Capture the cell that displays the provided text and extract its (X, Y) central coordinate. 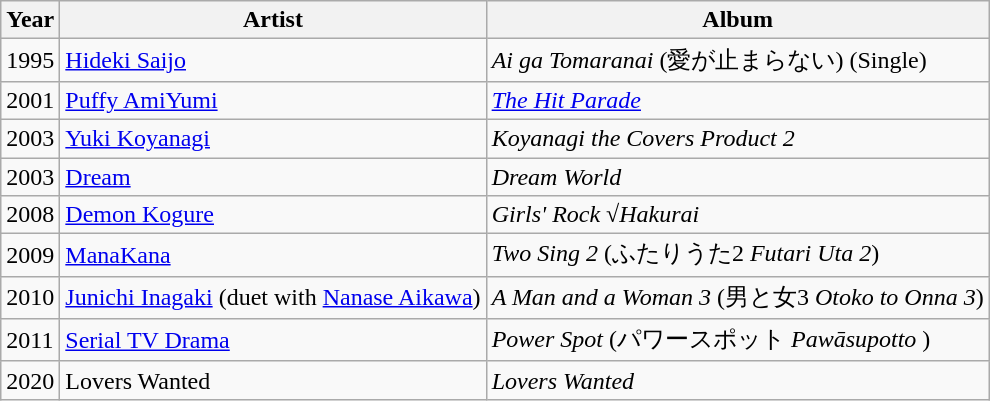
Dream World (738, 177)
Dream (273, 177)
2010 (30, 298)
Year (30, 20)
2009 (30, 256)
2008 (30, 215)
2020 (30, 380)
Yuki Koyanagi (273, 138)
Demon Kogure (273, 215)
Junichi Inagaki (duet with Nanase Aikawa) (273, 298)
2011 (30, 340)
Two Sing 2 (ふたりうた2 Futari Uta 2) (738, 256)
ManaKana (273, 256)
Koyanagi the Covers Product 2 (738, 138)
Ai ga Tomaranai (愛が止まらない) (Single) (738, 60)
Puffy AmiYumi (273, 100)
Artist (273, 20)
Serial TV Drama (273, 340)
Hideki Saijo (273, 60)
2001 (30, 100)
Girls' Rock √Hakurai (738, 215)
Power Spot (パワースポット Pawāsupotto ) (738, 340)
The Hit Parade (738, 100)
A Man and a Woman 3 (男と女3 Otoko to Onna 3) (738, 298)
1995 (30, 60)
Album (738, 20)
